Search for the cell housing the specified text and yield its (X, Y) center coordinate. 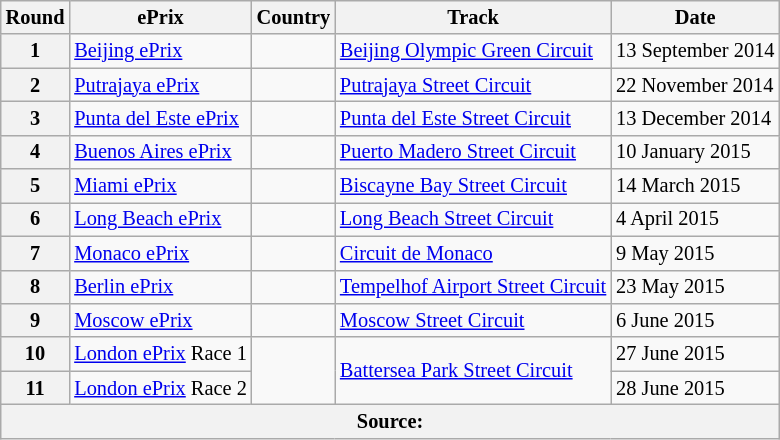
Moscow Street Circuit (473, 320)
9 (36, 320)
13 September 2014 (695, 51)
Battersea Park Street Circuit (473, 370)
Beijing ePrix (160, 51)
8 (36, 287)
Beijing Olympic Green Circuit (473, 51)
2 (36, 85)
22 November 2014 (695, 85)
Country (294, 17)
London ePrix Race 2 (160, 388)
Tempelhof Airport Street Circuit (473, 287)
3 (36, 118)
Track (473, 17)
Buenos Aires ePrix (160, 152)
11 (36, 388)
Berlin ePrix (160, 287)
27 June 2015 (695, 354)
Miami ePrix (160, 186)
Punta del Este Street Circuit (473, 118)
4 April 2015 (695, 219)
6 (36, 219)
Monaco ePrix (160, 253)
Putrajaya Street Circuit (473, 85)
Source: (390, 421)
6 June 2015 (695, 320)
Long Beach Street Circuit (473, 219)
Puerto Madero Street Circuit (473, 152)
9 May 2015 (695, 253)
5 (36, 186)
Circuit de Monaco (473, 253)
Biscayne Bay Street Circuit (473, 186)
Long Beach ePrix (160, 219)
London ePrix Race 1 (160, 354)
4 (36, 152)
23 May 2015 (695, 287)
10 January 2015 (695, 152)
Date (695, 17)
1 (36, 51)
28 June 2015 (695, 388)
14 March 2015 (695, 186)
Putrajaya ePrix (160, 85)
7 (36, 253)
10 (36, 354)
13 December 2014 (695, 118)
Punta del Este ePrix (160, 118)
Moscow ePrix (160, 320)
ePrix (160, 17)
Round (36, 17)
